Search for the cell housing the specified text and yield its [X, Y] center coordinate. 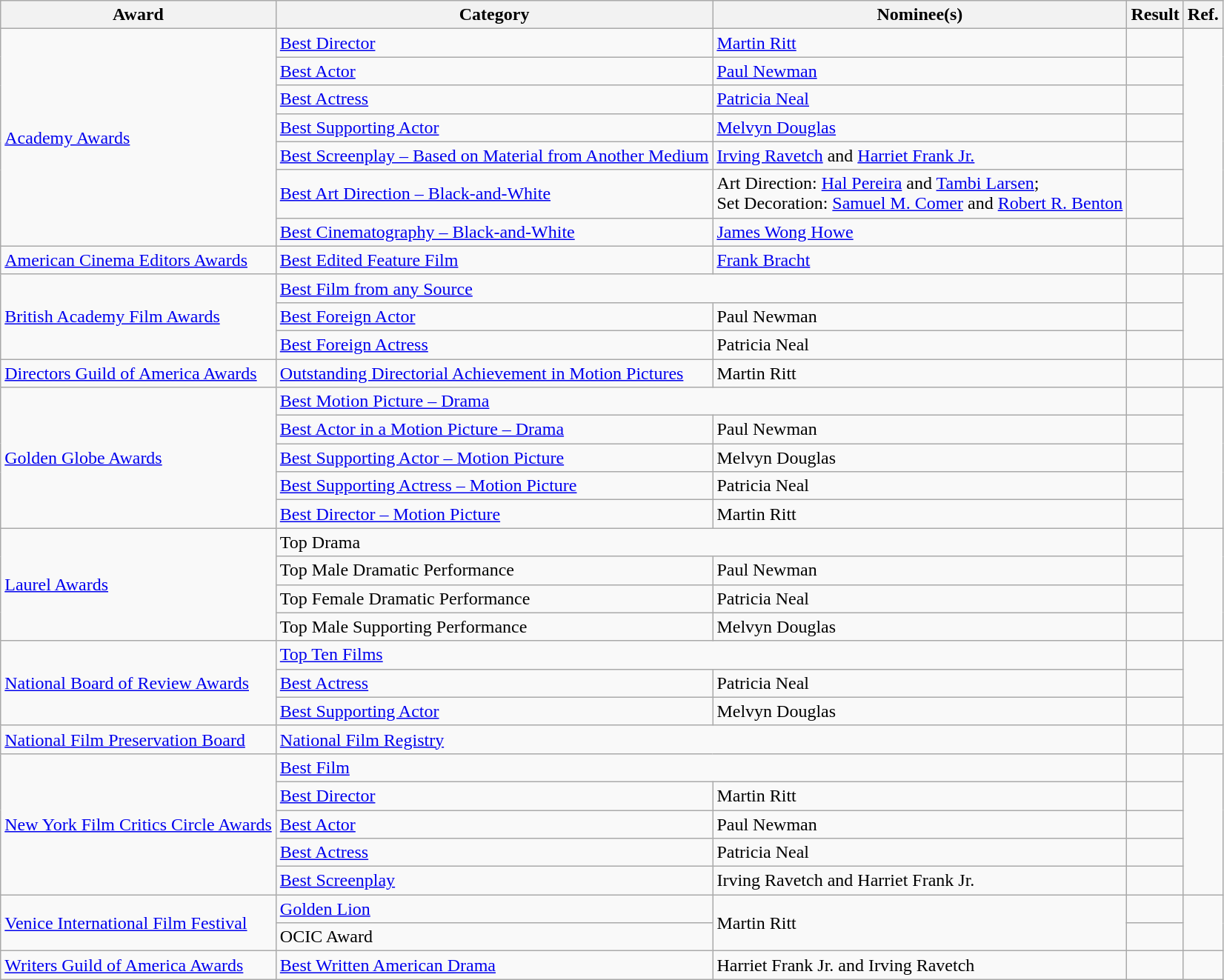
Best Supporting Actor – Motion Picture [494, 458]
Best Actor in a Motion Picture – Drama [494, 430]
Best Screenplay – Based on Material from Another Medium [494, 156]
Best Foreign Actress [494, 344]
Academy Awards [139, 138]
Top Female Dramatic Performance [494, 599]
Best Art Direction – Black-and-White [494, 194]
National Board of Review Awards [139, 683]
Venice International Film Festival [139, 923]
National Film Registry [701, 739]
Ref. [1203, 15]
Top Ten Films [701, 655]
Outstanding Directorial Achievement in Motion Pictures [494, 373]
Top Drama [701, 542]
American Cinema Editors Awards [139, 260]
Harriet Frank Jr. and Irving Ravetch [920, 965]
Nominee(s) [920, 15]
Best Screenplay [494, 881]
Writers Guild of America Awards [139, 965]
Directors Guild of America Awards [139, 373]
OCIC Award [494, 937]
British Academy Film Awards [139, 316]
Best Film [701, 767]
Result [1155, 15]
Top Male Supporting Performance [494, 627]
New York Film Critics Circle Awards [139, 824]
Top Male Dramatic Performance [494, 570]
Best Edited Feature Film [494, 260]
Art Direction: Hal Pereira and Tambi Larsen; Set Decoration: Samuel M. Comer and Robert R. Benton [920, 194]
National Film Preservation Board [139, 739]
Golden Globe Awards [139, 458]
Frank Bracht [920, 260]
Best Foreign Actor [494, 316]
Best Supporting Actress – Motion Picture [494, 486]
Best Motion Picture – Drama [701, 401]
Golden Lion [494, 909]
James Wong Howe [920, 232]
Best Film from any Source [701, 288]
Laurel Awards [139, 584]
Category [494, 15]
Award [139, 15]
Best Director – Motion Picture [494, 514]
Best Written American Drama [494, 965]
Best Cinematography – Black-and-White [494, 232]
